Find where the given text appears and provide that cell's center as [X, Y] coordinate. 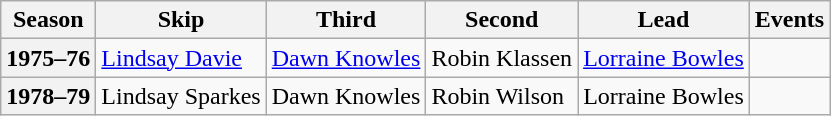
Third [346, 20]
Lindsay Sparkes [181, 96]
Lead [664, 20]
Events [789, 20]
1978–79 [48, 96]
Robin Klassen [502, 58]
Second [502, 20]
Lindsay Davie [181, 58]
Skip [181, 20]
Robin Wilson [502, 96]
1975–76 [48, 58]
Season [48, 20]
